For the text-containing cell, return its midpoint in [x, y] coordinate format. 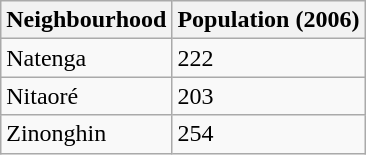
Nitaoré [86, 96]
254 [268, 134]
203 [268, 96]
Neighbourhood [86, 20]
Population (2006) [268, 20]
222 [268, 58]
Zinonghin [86, 134]
Natenga [86, 58]
